Identify which cell holds the provided text, then report its (x, y) central coordinate. 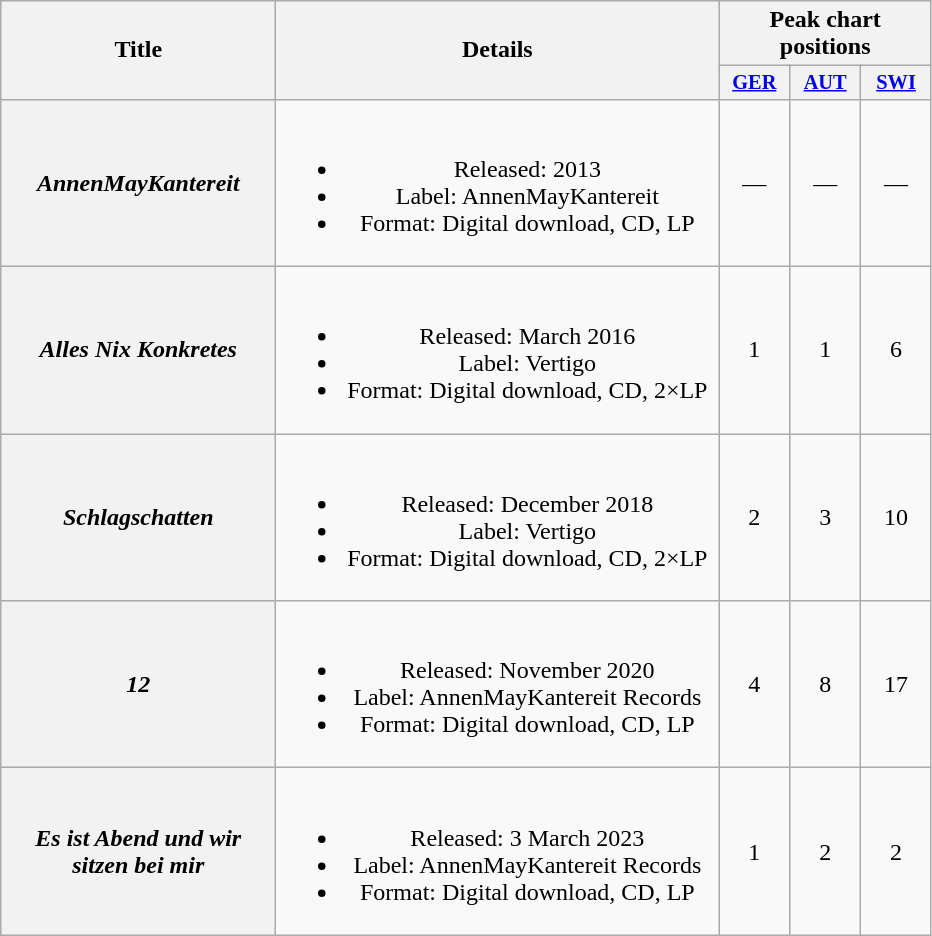
Title (138, 50)
Released: 3 March 2023Label: AnnenMayKantereit RecordsFormat: Digital download, CD, LP (498, 852)
AnnenMayKantereit (138, 182)
Released: December 2018Label: VertigoFormat: Digital download, CD, 2×LP (498, 518)
Details (498, 50)
GER (754, 83)
17 (896, 684)
Released: 2013Label: AnnenMayKantereitFormat: Digital download, CD, LP (498, 182)
Es ist Abend und wir sitzen bei mir (138, 852)
Released: March 2016Label: VertigoFormat: Digital download, CD, 2×LP (498, 350)
8 (826, 684)
Alles Nix Konkretes (138, 350)
SWI (896, 83)
Released: November 2020Label: AnnenMayKantereit RecordsFormat: Digital download, CD, LP (498, 684)
3 (826, 518)
Schlagschatten (138, 518)
Peak chart positions (826, 34)
6 (896, 350)
10 (896, 518)
12 (138, 684)
AUT (826, 83)
4 (754, 684)
